From the cell containing the given text, extract its center point as [X, Y] coordinate. 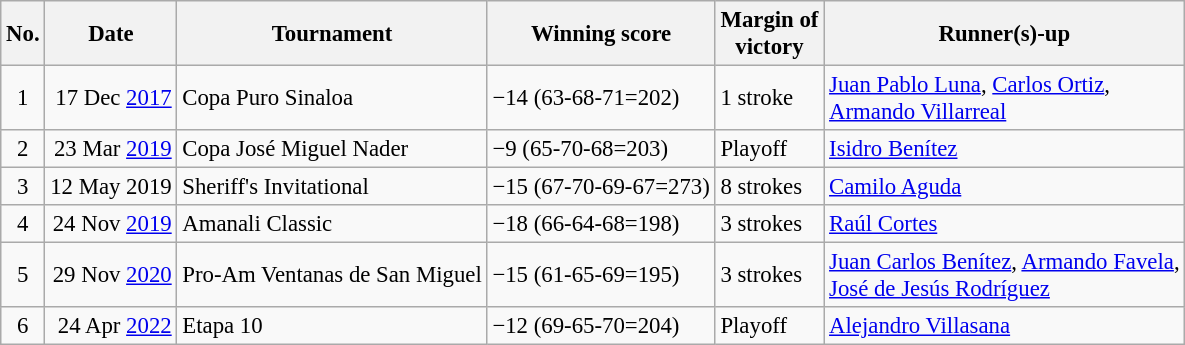
Playoff [770, 149]
Date [111, 34]
Juan Pablo Luna, Carlos Ortiz, Armando Villarreal [1004, 98]
2 [23, 149]
Amanali Classic [332, 224]
−15 (61-65-69=195) [601, 276]
Camilo Aguda [1004, 187]
1 [23, 98]
24 Nov 2019 [111, 224]
−15 (67-70-69-67=273) [601, 187]
8 strokes [770, 187]
Margin ofvictory [770, 34]
Raúl Cortes [1004, 224]
12 May 2019 [111, 187]
5 [23, 276]
29 Nov 2020 [111, 276]
Winning score [601, 34]
17 Dec 2017 [111, 98]
Isidro Benítez [1004, 149]
1 stroke [770, 98]
−9 (65-70-68=203) [601, 149]
Pro-Am Ventanas de San Miguel [332, 276]
Runner(s)-up [1004, 34]
4 [23, 224]
Tournament [332, 34]
No. [23, 34]
Copa Puro Sinaloa [332, 98]
−14 (63-68-71=202) [601, 98]
Copa José Miguel Nader [332, 149]
Juan Carlos Benítez, Armando Favela, José de Jesús Rodríguez [1004, 276]
3 [23, 187]
Sheriff's Invitational [332, 187]
−18 (66-64-68=198) [601, 224]
23 Mar 2019 [111, 149]
